Search for the cell housing the specified text and yield its (x, y) center coordinate. 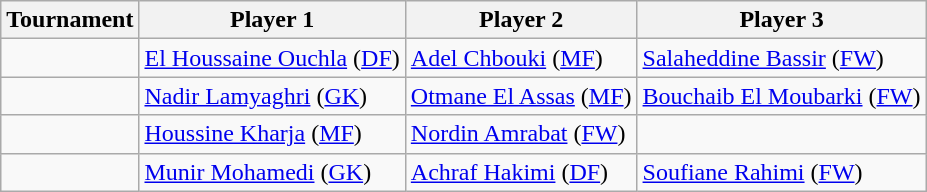
El Houssaine Ouchla (DF) (272, 58)
Nadir Lamyaghri (GK) (272, 96)
Soufiane Rahimi (FW) (782, 172)
Salaheddine Bassir (FW) (782, 58)
Player 3 (782, 20)
Tournament (70, 20)
Player 2 (521, 20)
Adel Chbouki (MF) (521, 58)
Munir Mohamedi (GK) (272, 172)
Player 1 (272, 20)
Bouchaib El Moubarki (FW) (782, 96)
Nordin Amrabat (FW) (521, 134)
Otmane El Assas (MF) (521, 96)
Achraf Hakimi (DF) (521, 172)
Houssine Kharja (MF) (272, 134)
